From the cell containing the given text, extract its center point as (X, Y) coordinate. 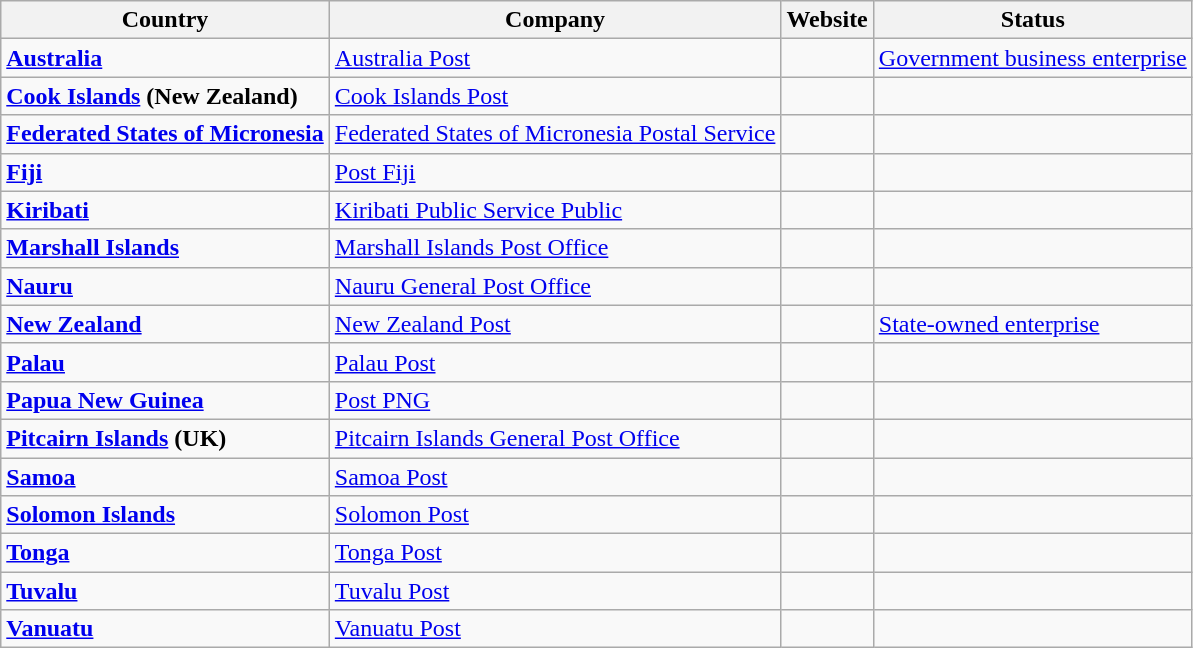
Papua New Guinea (166, 400)
Website (827, 20)
Nauru General Post Office (555, 286)
Marshall Islands (166, 248)
New Zealand Post (555, 324)
Vanuatu (166, 629)
Federated States of Micronesia Postal Service (555, 134)
New Zealand (166, 324)
Solomon Post (555, 515)
Australia Post (555, 58)
Palau (166, 362)
Federated States of Micronesia (166, 134)
Samoa Post (555, 477)
Fiji (166, 172)
Tonga Post (555, 553)
Vanuatu Post (555, 629)
Palau Post (555, 362)
Australia (166, 58)
Country (166, 20)
Cook Islands Post (555, 96)
Post PNG (555, 400)
Tonga (166, 553)
Marshall Islands Post Office (555, 248)
Kiribati (166, 210)
Pitcairn Islands (UK) (166, 438)
Status (1032, 20)
Government business enterprise (1032, 58)
Samoa (166, 477)
Tuvalu (166, 591)
Solomon Islands (166, 515)
Company (555, 20)
Post Fiji (555, 172)
State-owned enterprise (1032, 324)
Kiribati Public Service Public (555, 210)
Tuvalu Post (555, 591)
Nauru (166, 286)
Cook Islands (New Zealand) (166, 96)
Pitcairn Islands General Post Office (555, 438)
